Scan for the cell matching the given text and deliver its [X, Y] coordinate at center. 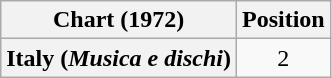
2 [283, 58]
Italy (Musica e dischi) [119, 58]
Position [283, 20]
Chart (1972) [119, 20]
